Locate the cell with the specified text and output its [x, y] center coordinate. 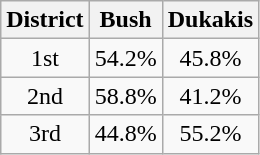
1st [45, 58]
44.8% [126, 134]
55.2% [210, 134]
45.8% [210, 58]
58.8% [126, 96]
2nd [45, 96]
54.2% [126, 58]
Bush [126, 20]
3rd [45, 134]
Dukakis [210, 20]
District [45, 20]
41.2% [210, 96]
